Find where the given text appears and provide that cell's center as (x, y) coordinate. 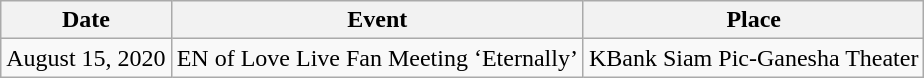
August 15, 2020 (86, 58)
Place (754, 20)
Date (86, 20)
EN of Love Live Fan Meeting ‘Eternally’ (377, 58)
KBank Siam Pic-Ganesha Theater (754, 58)
Event (377, 20)
